Return [X, Y] of the center of cell containing provided text 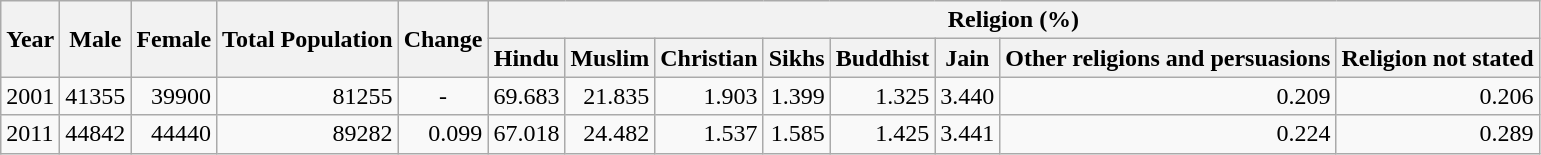
24.482 [610, 134]
3.441 [968, 134]
1.585 [796, 134]
Hindu [526, 58]
2011 [30, 134]
1.325 [882, 96]
Buddhist [882, 58]
Total Population [308, 39]
0.209 [1168, 96]
3.440 [968, 96]
Year [30, 39]
- [443, 96]
Jain [968, 58]
0.289 [1438, 134]
44842 [96, 134]
69.683 [526, 96]
Religion not stated [1438, 58]
1.425 [882, 134]
Female [174, 39]
0.224 [1168, 134]
44440 [174, 134]
Christian [709, 58]
Religion (%) [1014, 20]
Male [96, 39]
0.206 [1438, 96]
Change [443, 39]
41355 [96, 96]
21.835 [610, 96]
67.018 [526, 134]
89282 [308, 134]
Other religions and persuasions [1168, 58]
0.099 [443, 134]
81255 [308, 96]
1.399 [796, 96]
Sikhs [796, 58]
39900 [174, 96]
Muslim [610, 58]
1.903 [709, 96]
2001 [30, 96]
1.537 [709, 134]
